Extract the (X, Y) coordinate from the center of the cell holding the provided text.  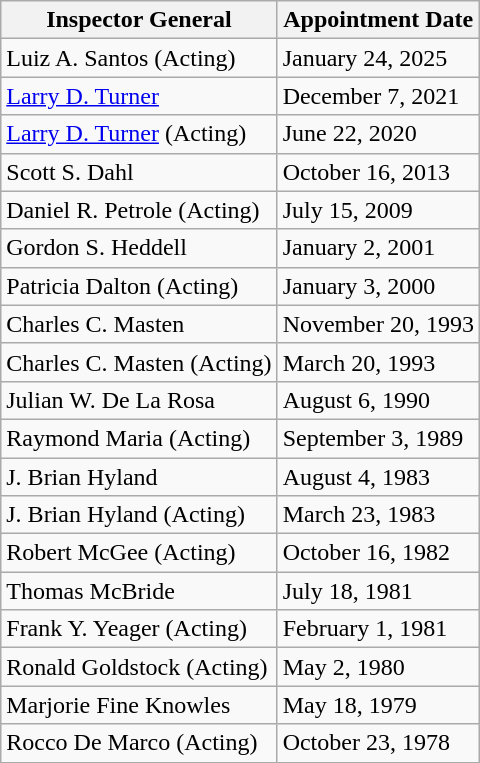
September 3, 1989 (378, 438)
Thomas McBride (139, 591)
January 3, 2000 (378, 286)
Ronald Goldstock (Acting) (139, 667)
Appointment Date (378, 20)
Larry D. Turner (139, 96)
Patricia Dalton (Acting) (139, 286)
July 18, 1981 (378, 591)
Charles C. Masten (Acting) (139, 362)
October 16, 1982 (378, 553)
August 6, 1990 (378, 400)
J. Brian Hyland (139, 477)
Inspector General (139, 20)
Robert McGee (Acting) (139, 553)
March 20, 1993 (378, 362)
May 18, 1979 (378, 705)
November 20, 1993 (378, 324)
October 16, 2013 (378, 172)
Luiz A. Santos (Acting) (139, 58)
October 23, 1978 (378, 743)
May 2, 1980 (378, 667)
Daniel R. Petrole (Acting) (139, 210)
Scott S. Dahl (139, 172)
Frank Y. Yeager (Acting) (139, 629)
January 24, 2025 (378, 58)
Rocco De Marco (Acting) (139, 743)
Gordon S. Heddell (139, 248)
February 1, 1981 (378, 629)
January 2, 2001 (378, 248)
Marjorie Fine Knowles (139, 705)
Julian W. De La Rosa (139, 400)
December 7, 2021 (378, 96)
June 22, 2020 (378, 134)
August 4, 1983 (378, 477)
Charles C. Masten (139, 324)
Raymond Maria (Acting) (139, 438)
J. Brian Hyland (Acting) (139, 515)
March 23, 1983 (378, 515)
July 15, 2009 (378, 210)
Larry D. Turner (Acting) (139, 134)
